Capture the cell that displays the provided text and extract its [x, y] central coordinate. 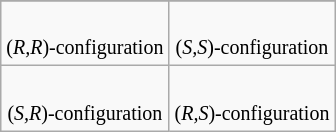
(S,S)-configuration [252, 34]
(R,S)-configuration [252, 98]
(S,R)-configuration [85, 98]
(R,R)-configuration [85, 34]
